Return (x, y) of the center of cell containing provided text 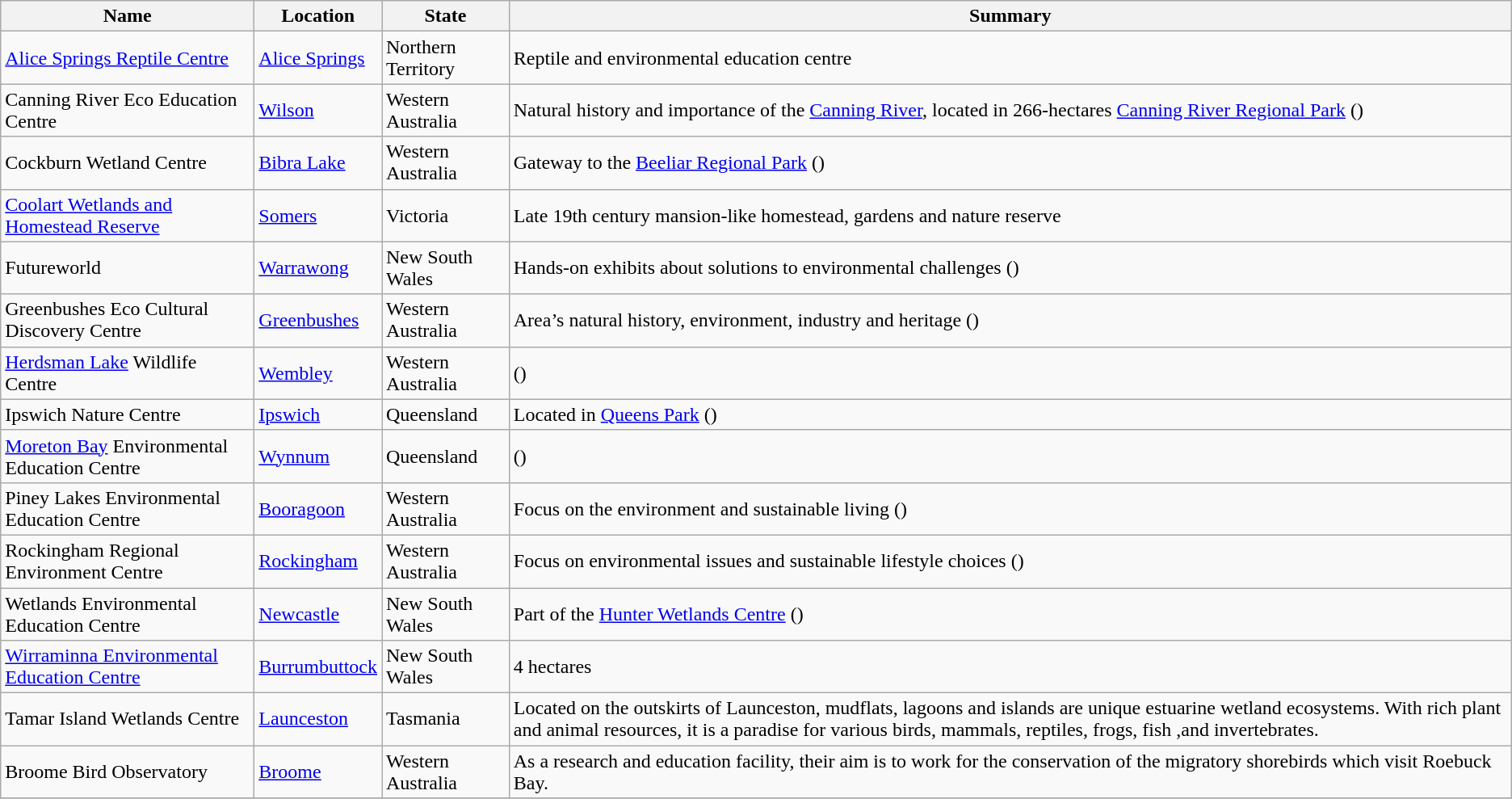
Late 19th century mansion-like homestead, gardens and nature reserve (1010, 215)
Tamar Island Wetlands Centre (128, 719)
Ipswich Nature Centre (128, 414)
Wilson (318, 110)
Canning River Eco Education Centre (128, 110)
Wynnum (318, 456)
Reptile and environmental education centre (1010, 58)
Somers (318, 215)
Piney Lakes Environmental Education Centre (128, 509)
Warrawong (318, 268)
Rockingham Regional Environment Centre (128, 561)
Rockingham (318, 561)
Greenbushes (318, 320)
Herdsman Lake Wildlife Centre (128, 373)
4 hectares (1010, 667)
Alice Springs (318, 58)
Focus on environmental issues and sustainable lifestyle choices () (1010, 561)
Location (318, 16)
Moreton Bay Environmental Education Centre (128, 456)
Natural history and importance of the Canning River, located in 266-hectares Canning River Regional Park () (1010, 110)
Focus on the environment and sustainable living () (1010, 509)
Bibra Lake (318, 163)
Tasmania (445, 719)
Greenbushes Eco Cultural Discovery Centre (128, 320)
Hands-on exhibits about solutions to environmental challenges () (1010, 268)
Futureworld (128, 268)
Part of the Hunter Wetlands Centre () (1010, 614)
Newcastle (318, 614)
State (445, 16)
As a research and education facility, their aim is to work for the conservation of the migratory shorebirds which visit Roebuck Bay. (1010, 772)
Broome Bird Observatory (128, 772)
Ipswich (318, 414)
Coolart Wetlands and Homestead Reserve (128, 215)
Wirraminna Environmental Education Centre (128, 667)
Name (128, 16)
Broome (318, 772)
Gateway to the Beeliar Regional Park () (1010, 163)
Victoria (445, 215)
Wembley (318, 373)
Alice Springs Reptile Centre (128, 58)
Area’s natural history, environment, industry and heritage () (1010, 320)
Wetlands Environmental Education Centre (128, 614)
Located in Queens Park () (1010, 414)
Launceston (318, 719)
Burrumbuttock (318, 667)
Booragoon (318, 509)
Summary (1010, 16)
Northern Territory (445, 58)
Cockburn Wetland Centre (128, 163)
